Scan for the cell matching the given text and deliver its [X, Y] coordinate at center. 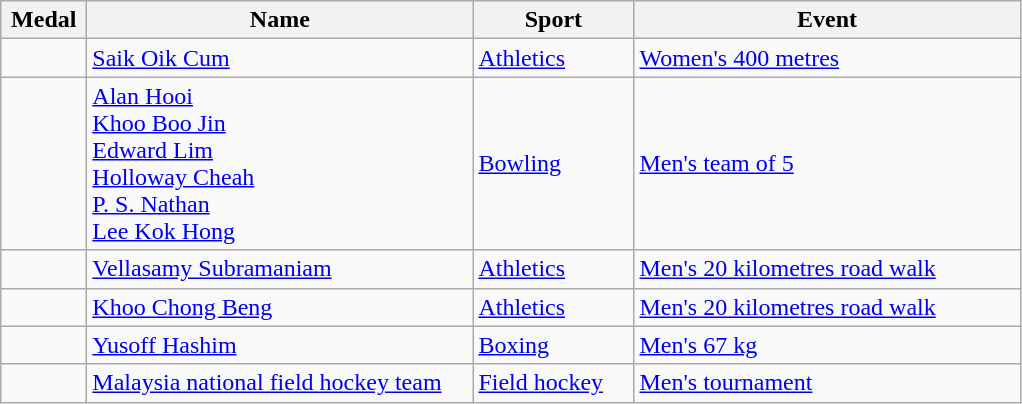
Event [827, 20]
Sport [554, 20]
Name [280, 20]
Bowling [554, 164]
Saik Oik Cum [280, 58]
Men's tournament [827, 383]
Yusoff Hashim [280, 345]
Men's 67 kg [827, 345]
Boxing [554, 345]
Field hockey [554, 383]
Malaysia national field hockey team [280, 383]
Women's 400 metres [827, 58]
Medal [44, 20]
Alan HooiKhoo Boo JinEdward LimHolloway CheahP. S. NathanLee Kok Hong [280, 164]
Khoo Chong Beng [280, 307]
Vellasamy Subramaniam [280, 269]
Men's team of 5 [827, 164]
